Provide the [X, Y] coordinate of the cell's center where the given text is located.  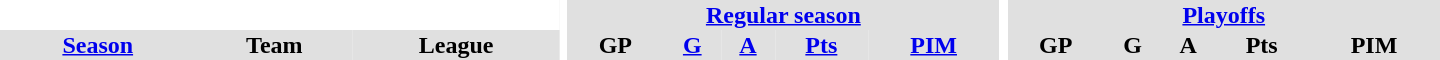
Regular season [783, 15]
Playoffs [1224, 15]
Season [98, 45]
Team [274, 45]
League [456, 45]
